Output the [X, Y] coordinate of the center of the cell containing the given text.  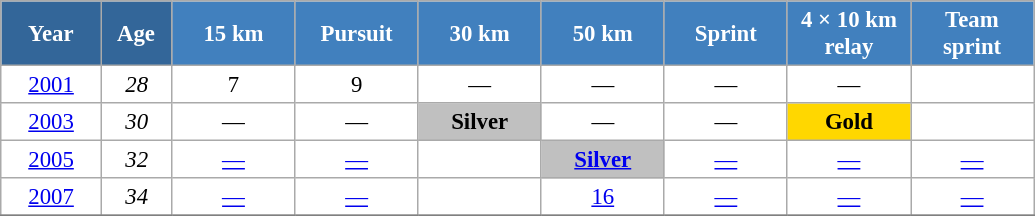
30 km [480, 34]
2003 [52, 122]
Team sprint [972, 34]
Gold [848, 122]
Sprint [726, 34]
2007 [52, 197]
32 [136, 160]
34 [136, 197]
30 [136, 122]
50 km [602, 34]
16 [602, 197]
28 [136, 85]
9 [356, 85]
7 [234, 85]
2005 [52, 160]
Year [52, 34]
Age [136, 34]
Pursuit [356, 34]
4 × 10 km relay [848, 34]
15 km [234, 34]
2001 [52, 85]
